Extract the [X, Y] coordinate from the center of the cell holding the provided text.  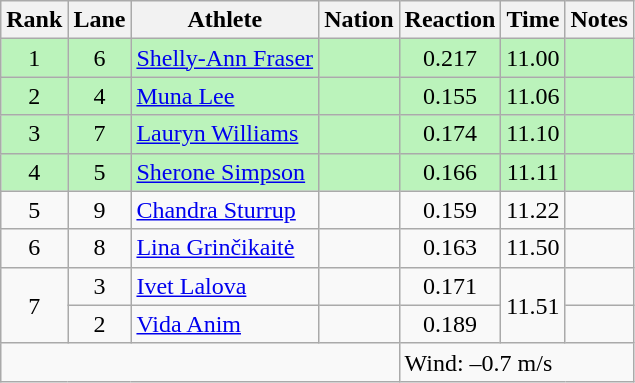
11.06 [533, 96]
Athlete [225, 20]
Ivet Lalova [225, 286]
0.159 [450, 210]
11.10 [533, 134]
Muna Lee [225, 96]
8 [100, 248]
11.51 [533, 305]
0.155 [450, 96]
Lina Grinčikaitė [225, 248]
0.189 [450, 324]
Nation [359, 20]
0.163 [450, 248]
11.11 [533, 172]
Shelly-Ann Fraser [225, 58]
1 [34, 58]
11.50 [533, 248]
0.174 [450, 134]
Vida Anim [225, 324]
0.217 [450, 58]
0.166 [450, 172]
9 [100, 210]
0.171 [450, 286]
Time [533, 20]
11.22 [533, 210]
Lane [100, 20]
Chandra Sturrup [225, 210]
Rank [34, 20]
11.00 [533, 58]
Sherone Simpson [225, 172]
Notes [599, 20]
Reaction [450, 20]
Wind: –0.7 m/s [516, 362]
Lauryn Williams [225, 134]
